Search for the cell housing the specified text and yield its [X, Y] center coordinate. 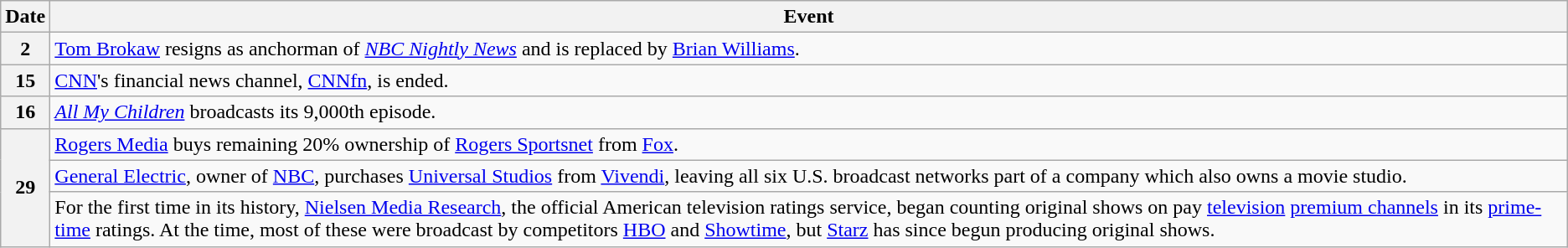
All My Children broadcasts its 9,000th episode. [809, 112]
2 [25, 49]
CNN's financial news channel, CNNfn, is ended. [809, 80]
Tom Brokaw resigns as anchorman of NBC Nightly News and is replaced by Brian Williams. [809, 49]
15 [25, 80]
Event [809, 17]
Rogers Media buys remaining 20% ownership of Rogers Sportsnet from Fox. [809, 144]
16 [25, 112]
Date [25, 17]
29 [25, 188]
